Search for the cell housing the specified text and yield its (x, y) center coordinate. 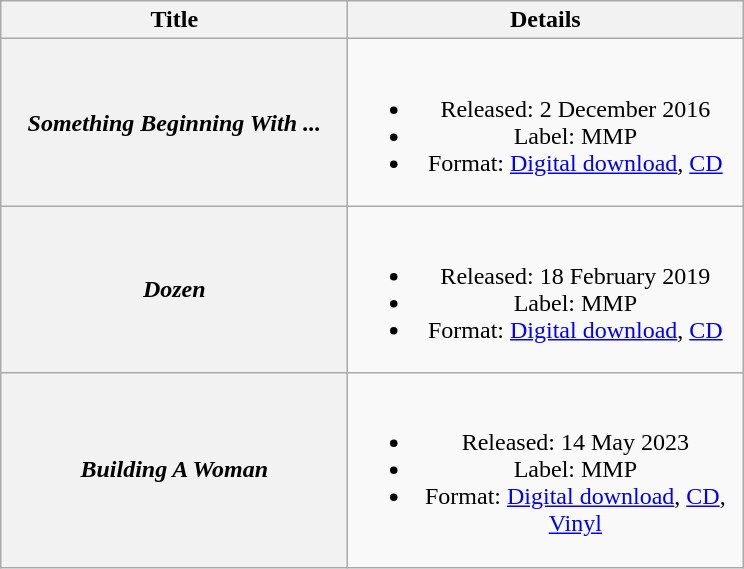
Building A Woman (174, 470)
Dozen (174, 290)
Released: 18 February 2019Label: MMPFormat: Digital download, CD (546, 290)
Released: 2 December 2016Label: MMPFormat: Digital download, CD (546, 122)
Details (546, 20)
Title (174, 20)
Something Beginning With ... (174, 122)
Released: 14 May 2023Label: MMPFormat: Digital download, CD, Vinyl (546, 470)
